For the text-containing cell, return its midpoint in (x, y) coordinate format. 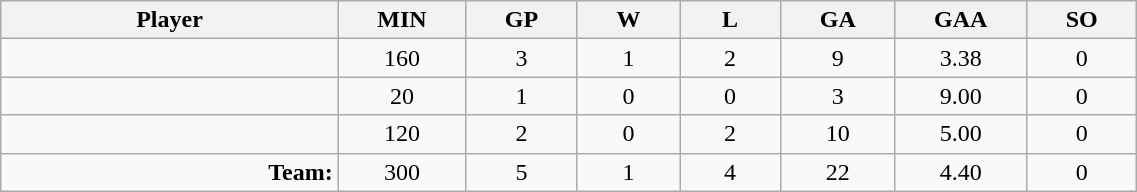
4.40 (961, 172)
GAA (961, 20)
160 (402, 58)
20 (402, 96)
GP (522, 20)
4 (730, 172)
300 (402, 172)
Team: (170, 172)
5.00 (961, 134)
Player (170, 20)
W (628, 20)
L (730, 20)
MIN (402, 20)
9 (838, 58)
22 (838, 172)
120 (402, 134)
GA (838, 20)
SO (1081, 20)
5 (522, 172)
9.00 (961, 96)
10 (838, 134)
3.38 (961, 58)
